Scan for the cell matching the given text and deliver its (X, Y) coordinate at center. 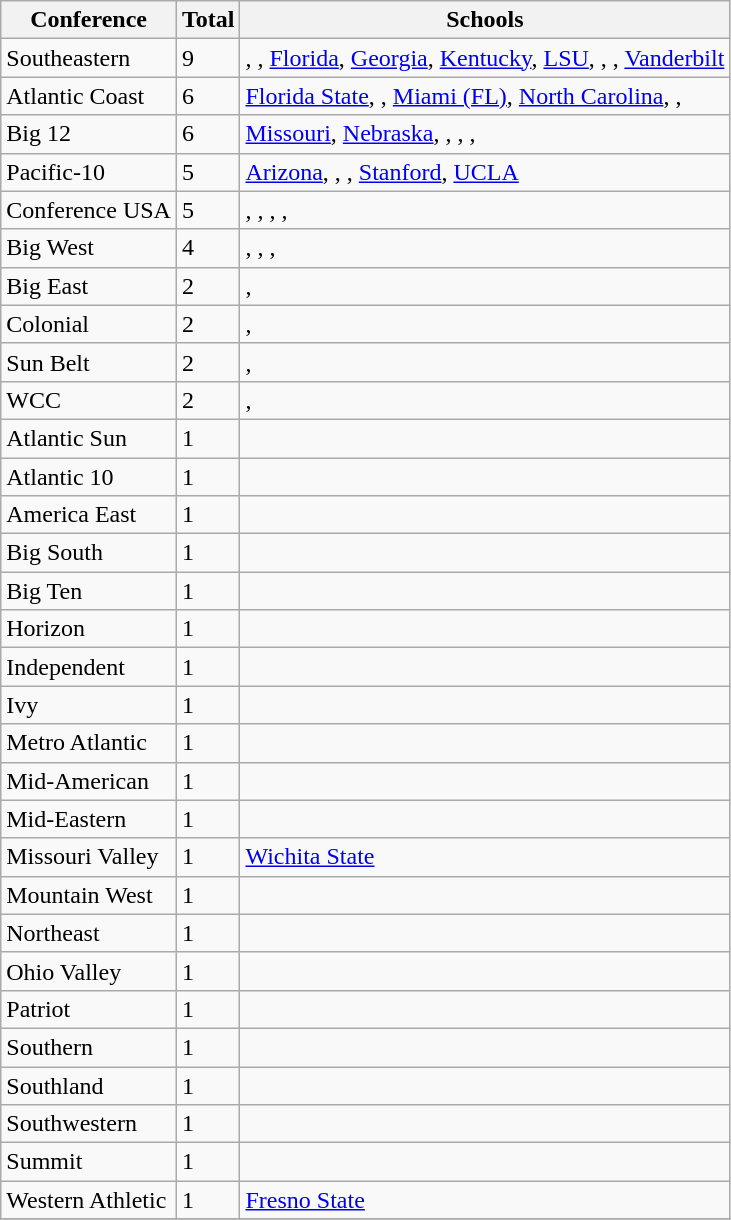
Sun Belt (89, 362)
Metro Atlantic (89, 743)
Total (208, 20)
Big Ten (89, 591)
Southwestern (89, 1124)
Florida State, , Miami (FL), North Carolina, , (485, 96)
Colonial (89, 324)
Western Athletic (89, 1200)
Mountain West (89, 895)
Summit (89, 1162)
4 (208, 248)
Big 12 (89, 134)
Horizon (89, 629)
Missouri, Nebraska, , , , (485, 134)
Atlantic Sun (89, 438)
, , , , (485, 210)
Mid-Eastern (89, 819)
Schools (485, 20)
9 (208, 58)
Atlantic 10 (89, 477)
Big South (89, 553)
Mid-American (89, 781)
Southern (89, 1047)
Ivy (89, 705)
Independent (89, 667)
, , , (485, 248)
Missouri Valley (89, 857)
Conference USA (89, 210)
Arizona, , , Stanford, UCLA (485, 172)
America East (89, 515)
Wichita State (485, 857)
Atlantic Coast (89, 96)
Fresno State (485, 1200)
Big East (89, 286)
Conference (89, 20)
Southeastern (89, 58)
WCC (89, 400)
Big West (89, 248)
Pacific-10 (89, 172)
Ohio Valley (89, 971)
Patriot (89, 1009)
Southland (89, 1085)
, , Florida, Georgia, Kentucky, LSU, , , Vanderbilt (485, 58)
Northeast (89, 933)
